Output the (X, Y) coordinate of the center of the cell containing the given text.  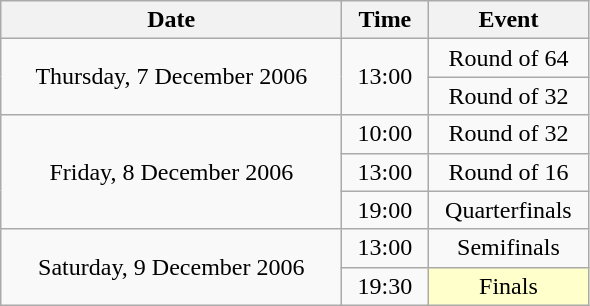
Thursday, 7 December 2006 (172, 77)
Semifinals (508, 248)
Saturday, 9 December 2006 (172, 267)
Friday, 8 December 2006 (172, 172)
Quarterfinals (508, 210)
Event (508, 20)
Round of 64 (508, 58)
19:30 (385, 286)
Round of 16 (508, 172)
Time (385, 20)
Date (172, 20)
10:00 (385, 134)
19:00 (385, 210)
Finals (508, 286)
